Find where the given text appears and provide that cell's center as [X, Y] coordinate. 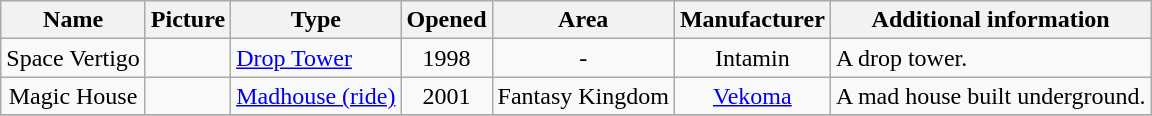
Vekoma [752, 96]
2001 [446, 96]
Additional information [990, 20]
A mad house built underground. [990, 96]
Opened [446, 20]
1998 [446, 58]
Area [583, 20]
Type [316, 20]
Fantasy Kingdom [583, 96]
Manufacturer [752, 20]
A drop tower. [990, 58]
Intamin [752, 58]
Madhouse (ride) [316, 96]
Picture [188, 20]
Magic House [74, 96]
- [583, 58]
Space Vertigo [74, 58]
Name [74, 20]
Drop Tower [316, 58]
